For the text-containing cell, return its midpoint in (X, Y) coordinate format. 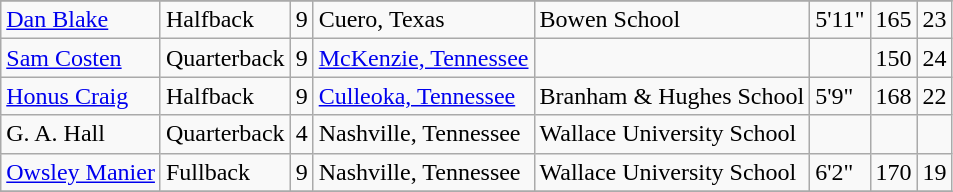
Dan Blake (81, 20)
Fullback (225, 172)
McKenzie, Tennessee (424, 58)
22 (934, 96)
168 (894, 96)
6'2" (840, 172)
5'9" (840, 96)
Honus Craig (81, 96)
Sam Costen (81, 58)
Cuero, Texas (424, 20)
150 (894, 58)
Branham & Hughes School (672, 96)
170 (894, 172)
Culleoka, Tennessee (424, 96)
Bowen School (672, 20)
19 (934, 172)
165 (894, 20)
24 (934, 58)
4 (302, 134)
G. A. Hall (81, 134)
23 (934, 20)
Owsley Manier (81, 172)
5'11" (840, 20)
